Search for the cell housing the specified text and yield its (X, Y) center coordinate. 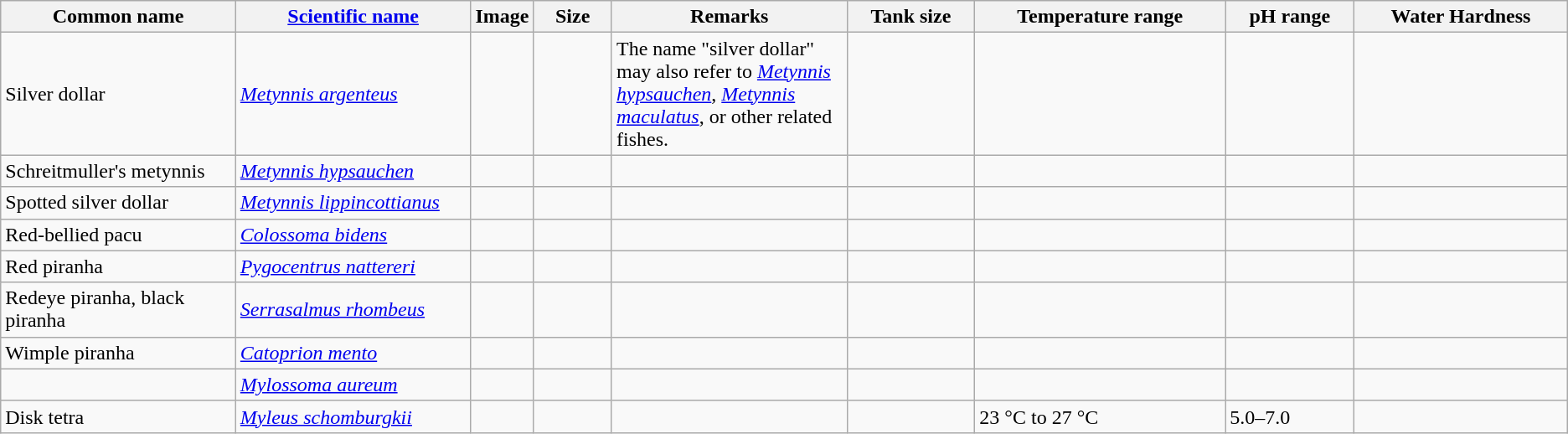
pH range (1290, 17)
Scientific name (353, 17)
Water Hardness (1461, 17)
Redeye piranha, black piranha (119, 310)
Remarks (729, 17)
Red-bellied pacu (119, 235)
Spotted silver dollar (119, 203)
Silver dollar (119, 94)
Wimple piranha (119, 353)
5.0–7.0 (1290, 416)
Tank size (911, 17)
Schreitmuller's metynnis (119, 171)
Metynnis argenteus (353, 94)
Pygocentrus nattereri (353, 266)
Common name (119, 17)
Colossoma bidens (353, 235)
Image (503, 17)
Metynnis hypsauchen (353, 171)
Metynnis lippincottianus (353, 203)
Myleus schomburgkii (353, 416)
The name "silver dollar" may also refer to Metynnis hypsauchen, Metynnis maculatus, or other related fishes. (729, 94)
Disk tetra (119, 416)
Temperature range (1101, 17)
23 °C to 27 °C (1101, 416)
Size (573, 17)
Red piranha (119, 266)
Serrasalmus rhombeus (353, 310)
Mylossoma aureum (353, 385)
Catoprion mento (353, 353)
